For the text-containing cell, return its midpoint in (X, Y) coordinate format. 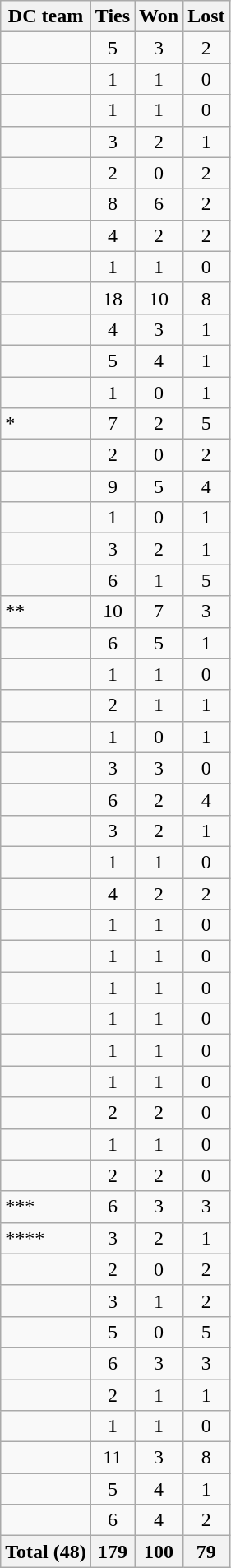
100 (159, 1552)
** (46, 612)
Lost (206, 16)
DC team (46, 16)
**** (46, 1238)
179 (112, 1552)
18 (112, 298)
11 (112, 1458)
9 (112, 486)
* (46, 424)
Total (48) (46, 1552)
79 (206, 1552)
*** (46, 1207)
Won (159, 16)
Ties (112, 16)
